Extract the [X, Y] coordinate from the center of the cell holding the provided text.  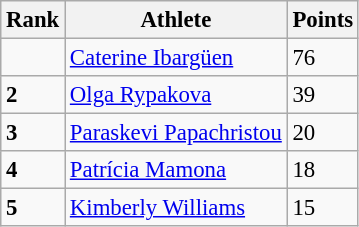
Patrícia Mamona [176, 170]
4 [33, 170]
3 [33, 133]
5 [33, 208]
Paraskevi Papachristou [176, 133]
2 [33, 95]
Kimberly Williams [176, 208]
Points [322, 20]
Rank [33, 20]
20 [322, 133]
15 [322, 208]
Athlete [176, 20]
39 [322, 95]
Caterine Ibargüen [176, 58]
76 [322, 58]
Olga Rypakova [176, 95]
18 [322, 170]
